Scan for the cell matching the given text and deliver its (X, Y) coordinate at center. 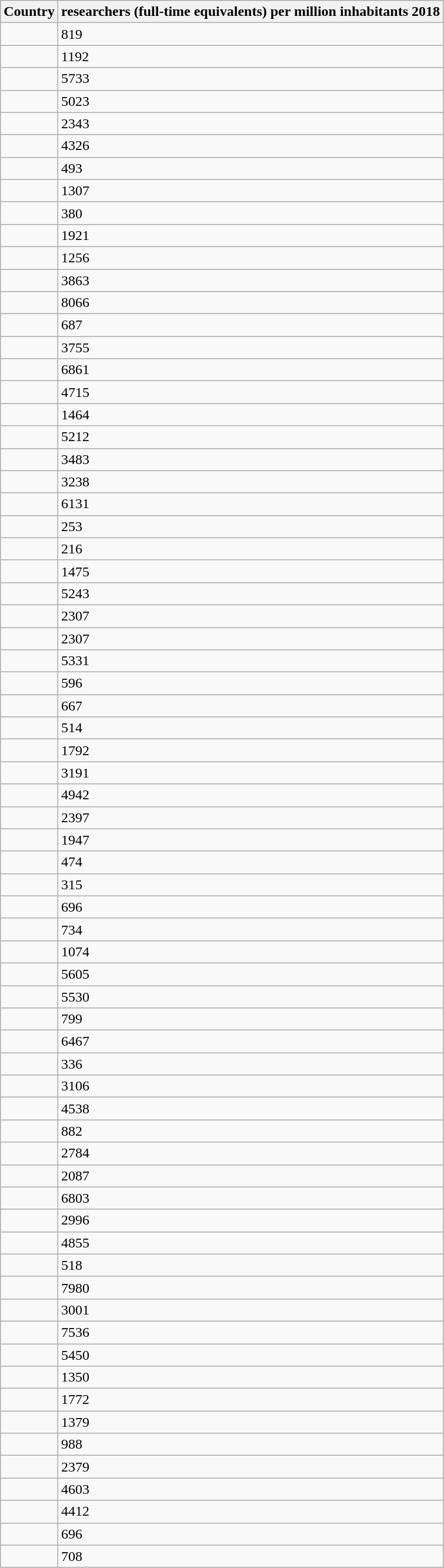
1192 (251, 56)
3483 (251, 459)
1947 (251, 840)
1772 (251, 1400)
2397 (251, 818)
1464 (251, 415)
1792 (251, 750)
734 (251, 929)
1256 (251, 258)
2379 (251, 1467)
7980 (251, 1287)
708 (251, 1556)
3191 (251, 773)
253 (251, 526)
1379 (251, 1422)
3755 (251, 348)
216 (251, 549)
5212 (251, 437)
4326 (251, 146)
5331 (251, 661)
514 (251, 728)
596 (251, 683)
5023 (251, 101)
5243 (251, 593)
315 (251, 885)
1350 (251, 1377)
380 (251, 213)
819 (251, 34)
336 (251, 1064)
7536 (251, 1332)
4412 (251, 1512)
4942 (251, 795)
3106 (251, 1086)
518 (251, 1265)
3863 (251, 281)
5530 (251, 997)
1475 (251, 571)
474 (251, 862)
882 (251, 1131)
6803 (251, 1198)
5733 (251, 79)
687 (251, 325)
1074 (251, 952)
Country (29, 12)
3001 (251, 1310)
researchers (full-time equivalents) per million inhabitants 2018 (251, 12)
5450 (251, 1355)
2343 (251, 124)
1921 (251, 235)
4603 (251, 1489)
8066 (251, 303)
2996 (251, 1220)
3238 (251, 482)
4538 (251, 1109)
2784 (251, 1153)
6467 (251, 1042)
4715 (251, 392)
988 (251, 1444)
1307 (251, 191)
6861 (251, 370)
2087 (251, 1176)
4855 (251, 1243)
6131 (251, 504)
5605 (251, 974)
493 (251, 168)
667 (251, 706)
799 (251, 1019)
